Pinpoint the cell where the given text exists, returning its [X, Y] midpoint coordinate. 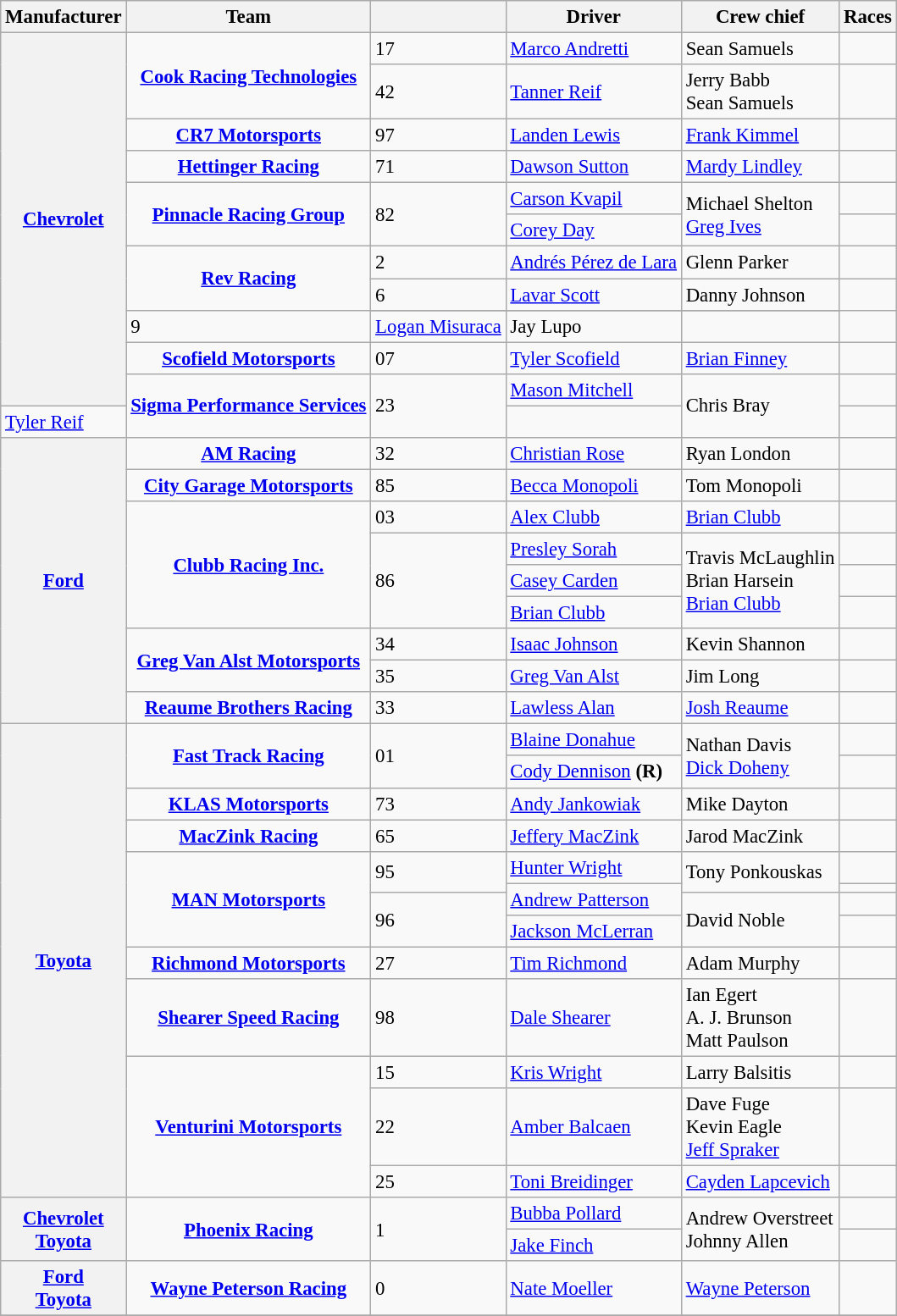
9 [249, 326]
Chevrolet [64, 220]
Brian Finney [760, 358]
Team [249, 17]
Carson Kvapil [593, 199]
Toyota [64, 960]
Mardy Lindley [760, 167]
85 [439, 485]
Clubb Racing Inc. [249, 565]
Danny Johnson [760, 295]
Nate Moeller [593, 1289]
15 [439, 1072]
97 [439, 135]
0 [439, 1289]
Mason Mitchell [593, 390]
27 [439, 963]
Travis McLaughlin Brian Harsein Brian Clubb [760, 581]
42 [439, 91]
Ford Toyota [64, 1289]
Lawless Alan [593, 708]
98 [439, 1018]
Jerry Babb Sean Samuels [760, 91]
Tanner Reif [593, 91]
6 [439, 295]
Sigma Performance Services [249, 405]
23 [439, 405]
33 [439, 708]
96 [439, 920]
Marco Andretti [593, 49]
Ford [64, 581]
Jay Lupo [593, 326]
Bubba Pollard [593, 1214]
Jarod MacZink [760, 836]
Shearer Speed Racing [249, 1018]
Wayne Peterson Racing [249, 1289]
71 [439, 167]
Corey Day [593, 231]
Alex Clubb [593, 517]
AM Racing [249, 454]
01 [439, 755]
Presley Sorah [593, 549]
32 [439, 454]
Chevrolet Toyota [64, 1230]
Andrew Overstreet Johnny Allen [760, 1230]
Casey Carden [593, 581]
Races [868, 17]
Chris Bray [760, 405]
Becca Monopoli [593, 485]
35 [439, 677]
Dave Fuge Kevin Eagle Jeff Spraker [760, 1127]
Cook Racing Technologies [249, 76]
34 [439, 644]
Sean Samuels [760, 49]
Andrew Patterson [593, 899]
Venturini Motorsports [249, 1126]
City Garage Motorsports [249, 485]
Logan Misuraca [439, 326]
Rev Racing [249, 278]
Kevin Shannon [760, 644]
Richmond Motorsports [249, 963]
Josh Reaume [760, 708]
Glenn Parker [760, 263]
Cayden Lapcevich [760, 1182]
David Noble [760, 920]
Fast Track Racing [249, 755]
Jake Finch [593, 1246]
Ian Egert A. J. Brunson Matt Paulson [760, 1018]
Tom Monopoli [760, 485]
Adam Murphy [760, 963]
Lavar Scott [593, 295]
Jim Long [760, 677]
Dawson Sutton [593, 167]
17 [439, 49]
86 [439, 581]
Andy Jankowiak [593, 804]
73 [439, 804]
Nathan Davis Dick Doheny [760, 755]
Reaume Brothers Racing [249, 708]
MacZink Racing [249, 836]
Christian Rose [593, 454]
Tyler Scofield [593, 358]
65 [439, 836]
Dale Shearer [593, 1018]
CR7 Motorsports [249, 135]
22 [439, 1127]
82 [439, 215]
Hettinger Racing [249, 167]
Ryan London [760, 454]
Amber Balcaen [593, 1127]
Wayne Peterson [760, 1289]
MAN Motorsports [249, 899]
Greg Van Alst [593, 677]
25 [439, 1182]
Hunter Wright [593, 867]
07 [439, 358]
1 [439, 1230]
Tyler Reif [64, 422]
Andrés Pérez de Lara [593, 263]
Blaine Donahue [593, 740]
Larry Balsitis [760, 1072]
KLAS Motorsports [249, 804]
Mike Dayton [760, 804]
Manufacturer [64, 17]
03 [439, 517]
Landen Lewis [593, 135]
Greg Van Alst Motorsports [249, 661]
Driver [593, 17]
Michael Shelton Greg Ives [760, 215]
Frank Kimmel [760, 135]
2 [439, 263]
Tim Richmond [593, 963]
Toni Breidinger [593, 1182]
Cody Dennison (R) [593, 772]
Kris Wright [593, 1072]
Isaac Johnson [593, 644]
Pinnacle Racing Group [249, 215]
Phoenix Racing [249, 1230]
Jeffery MacZink [593, 836]
Tony Ponkouskas [760, 871]
Scofield Motorsports [249, 358]
Crew chief [760, 17]
95 [439, 871]
Jackson McLerran [593, 932]
